Identify which cell holds the provided text, then report its (x, y) central coordinate. 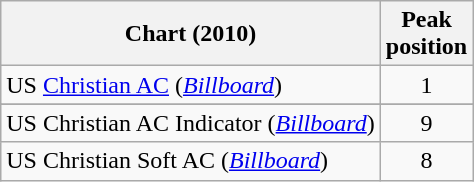
US Christian AC Indicator (Billboard) (191, 123)
US Christian AC (Billboard) (191, 85)
8 (426, 161)
Peak position (426, 34)
Chart (2010) (191, 34)
1 (426, 85)
US Christian Soft AC (Billboard) (191, 161)
9 (426, 123)
